Scan for the cell matching the given text and deliver its (X, Y) coordinate at center. 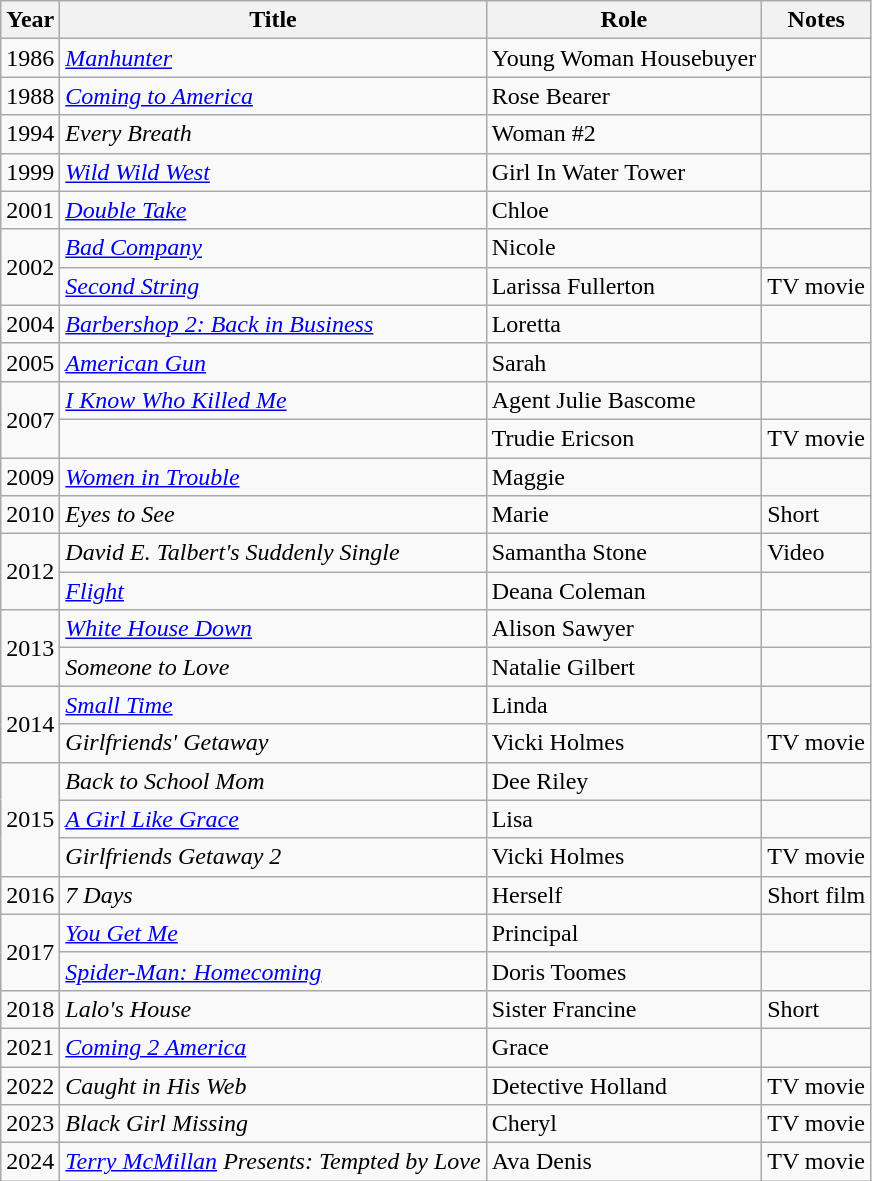
Doris Toomes (624, 971)
Video (816, 553)
Small Time (273, 705)
American Gun (273, 362)
2009 (30, 477)
Sarah (624, 362)
Every Breath (273, 134)
A Girl Like Grace (273, 819)
Sister Francine (624, 1009)
Women in Trouble (273, 477)
2007 (30, 419)
Second String (273, 286)
Caught in His Web (273, 1085)
Title (273, 20)
Grace (624, 1047)
Double Take (273, 210)
1994 (30, 134)
2015 (30, 819)
Linda (624, 705)
1999 (30, 172)
2024 (30, 1162)
2013 (30, 648)
Wild Wild West (273, 172)
Marie (624, 515)
Trudie Ericson (624, 438)
Ava Denis (624, 1162)
Alison Sawyer (624, 629)
Terry McMillan Presents: Tempted by Love (273, 1162)
2010 (30, 515)
2023 (30, 1124)
2018 (30, 1009)
Maggie (624, 477)
Chloe (624, 210)
Young Woman Housebuyer (624, 58)
2001 (30, 210)
Bad Company (273, 248)
White House Down (273, 629)
Natalie Gilbert (624, 667)
Agent Julie Bascome (624, 400)
Barbershop 2: Back in Business (273, 324)
Rose Bearer (624, 96)
Short film (816, 895)
Woman #2 (624, 134)
Black Girl Missing (273, 1124)
1986 (30, 58)
7 Days (273, 895)
2014 (30, 724)
Coming to America (273, 96)
Samantha Stone (624, 553)
Deana Coleman (624, 591)
You Get Me (273, 933)
Back to School Mom (273, 781)
Girlfriends Getaway 2 (273, 857)
Lalo's House (273, 1009)
2021 (30, 1047)
2022 (30, 1085)
Someone to Love (273, 667)
Spider-Man: Homecoming (273, 971)
Detective Holland (624, 1085)
Nicole (624, 248)
Girlfriends' Getaway (273, 743)
Manhunter (273, 58)
2012 (30, 572)
Coming 2 America (273, 1047)
I Know Who Killed Me (273, 400)
Notes (816, 20)
Cheryl (624, 1124)
Loretta (624, 324)
Flight (273, 591)
Role (624, 20)
Year (30, 20)
2016 (30, 895)
Dee Riley (624, 781)
Principal (624, 933)
2005 (30, 362)
2002 (30, 267)
Lisa (624, 819)
2004 (30, 324)
Girl In Water Tower (624, 172)
1988 (30, 96)
Eyes to See (273, 515)
2017 (30, 952)
David E. Talbert's Suddenly Single (273, 553)
Herself (624, 895)
Larissa Fullerton (624, 286)
